Return the (x, y) coordinate for the center point of the cell that contains the specified text.  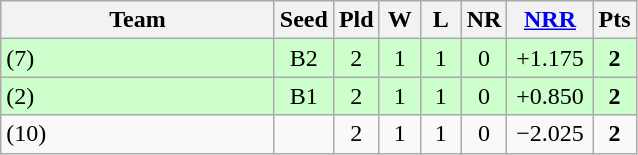
NR (484, 20)
B1 (304, 96)
Team (138, 20)
NRR (550, 20)
Seed (304, 20)
Pts (614, 20)
(7) (138, 58)
+1.175 (550, 58)
−2.025 (550, 134)
+0.850 (550, 96)
(10) (138, 134)
Pld (356, 20)
L (440, 20)
W (400, 20)
B2 (304, 58)
(2) (138, 96)
